Identify which cell holds the provided text, then report its (X, Y) central coordinate. 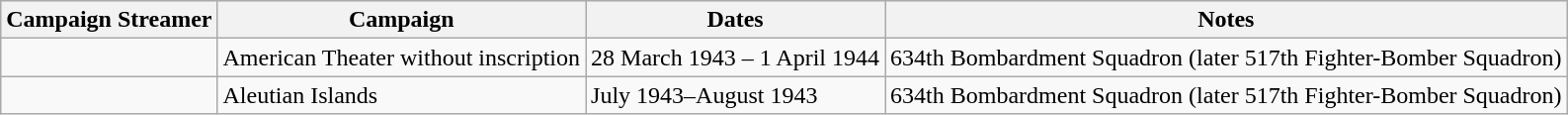
July 1943–August 1943 (735, 95)
American Theater without inscription (401, 57)
Campaign (401, 20)
Dates (735, 20)
Notes (1226, 20)
Campaign Streamer (109, 20)
28 March 1943 – 1 April 1944 (735, 57)
Aleutian Islands (401, 95)
